Provide the [x, y] coordinate of the cell's center where the given text is located.  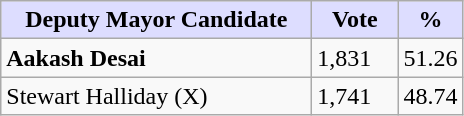
Stewart Halliday (X) [156, 96]
Deputy Mayor Candidate [156, 20]
1,831 [355, 58]
% [430, 20]
48.74 [430, 96]
Vote [355, 20]
51.26 [430, 58]
1,741 [355, 96]
Aakash Desai [156, 58]
